Determine the (x, y) coordinate at the center of the cell enclosing the given text.  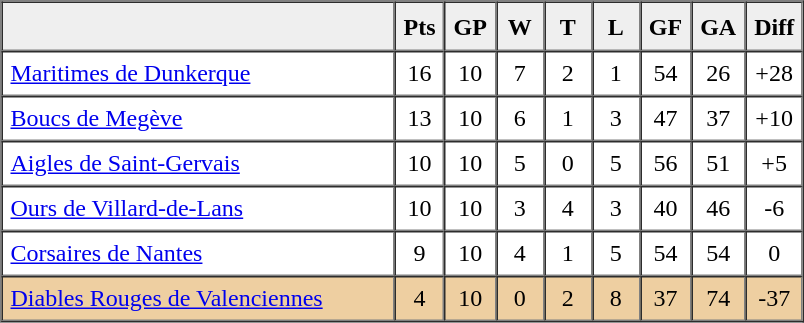
56 (666, 164)
Ours de Villard-de-Lans (198, 208)
+10 (774, 118)
Diff (774, 27)
W (520, 27)
26 (718, 74)
-37 (774, 298)
+5 (774, 164)
7 (520, 74)
9 (419, 254)
Pts (419, 27)
Aigles de Saint-Gervais (198, 164)
13 (419, 118)
46 (718, 208)
L (616, 27)
Diables Rouges de Valenciennes (198, 298)
Maritimes de Dunkerque (198, 74)
40 (666, 208)
47 (666, 118)
6 (520, 118)
GA (718, 27)
-6 (774, 208)
Corsaires de Nantes (198, 254)
74 (718, 298)
8 (616, 298)
Boucs de Megève (198, 118)
16 (419, 74)
GF (666, 27)
T (568, 27)
51 (718, 164)
+28 (774, 74)
GP (470, 27)
